From the cell containing the given text, extract its center point as (x, y) coordinate. 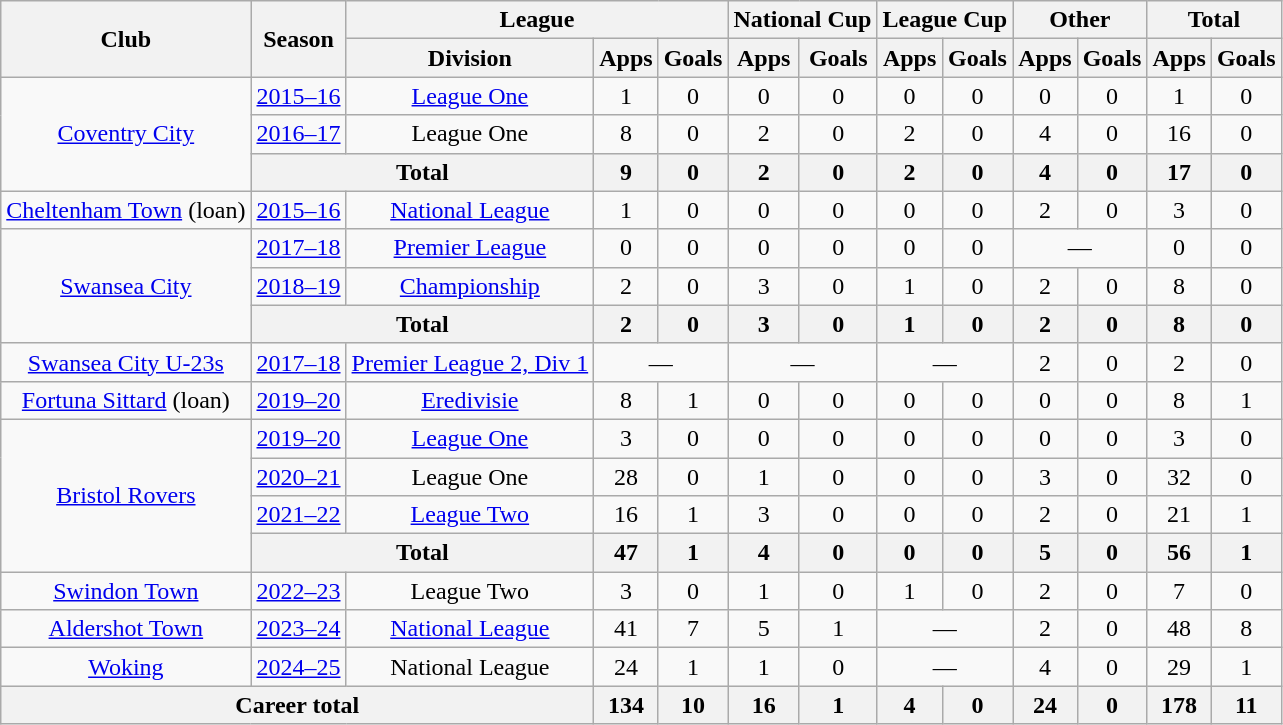
47 (626, 553)
League Cup (945, 20)
Premier League (470, 248)
Coventry City (126, 134)
29 (1179, 667)
Other (1080, 20)
2016–17 (298, 134)
17 (1179, 172)
League (537, 20)
2018–19 (298, 286)
11 (1246, 705)
Premier League 2, Div 1 (470, 362)
41 (626, 629)
Career total (298, 705)
21 (1179, 515)
Championship (470, 286)
Swindon Town (126, 591)
2021–22 (298, 515)
Club (126, 39)
National Cup (802, 20)
2023–24 (298, 629)
28 (626, 477)
Eredivisie (470, 400)
Swansea City U-23s (126, 362)
Division (470, 58)
Fortuna Sittard (loan) (126, 400)
Cheltenham Town (loan) (126, 210)
Bristol Rovers (126, 495)
Swansea City (126, 286)
2022–23 (298, 591)
32 (1179, 477)
2020–21 (298, 477)
134 (626, 705)
2024–25 (298, 667)
56 (1179, 553)
48 (1179, 629)
Woking (126, 667)
178 (1179, 705)
10 (693, 705)
9 (626, 172)
Season (298, 39)
Aldershot Town (126, 629)
